Return [x, y] of the center of cell containing provided text 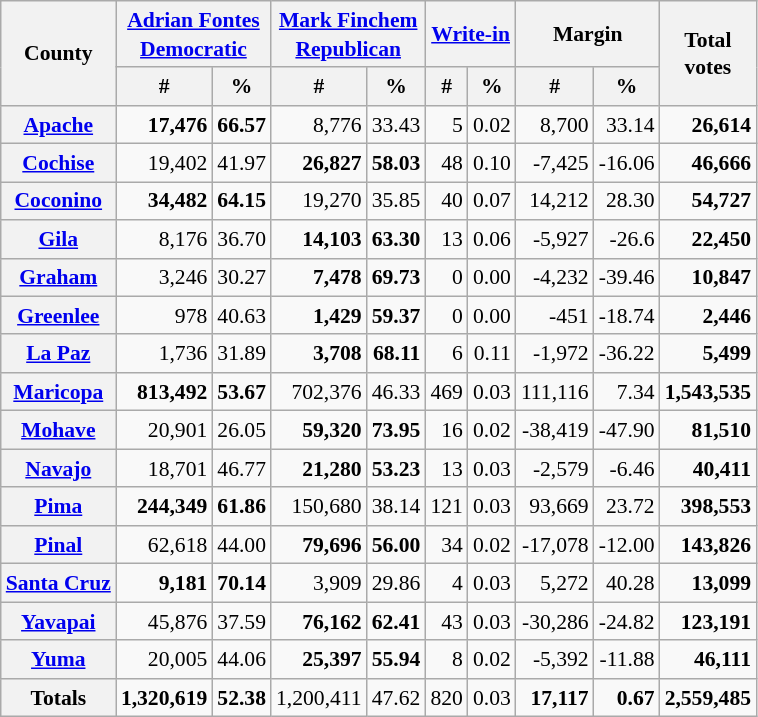
-36.22 [627, 354]
0.11 [492, 354]
-12.00 [627, 545]
3,909 [319, 583]
55.94 [396, 659]
0.07 [492, 201]
Mark FinchemRepublican [348, 34]
Gila [58, 239]
123,191 [708, 621]
Navajo [58, 468]
469 [446, 392]
3,708 [319, 354]
26,827 [319, 163]
16 [446, 430]
56.00 [396, 545]
53.67 [242, 392]
93,669 [555, 507]
Totals [58, 698]
46.33 [396, 392]
64.15 [242, 201]
26,614 [708, 125]
18,701 [164, 468]
6 [446, 354]
-7,425 [555, 163]
44.00 [242, 545]
28.30 [627, 201]
398,553 [708, 507]
81,510 [708, 430]
-26.6 [627, 239]
61.86 [242, 507]
69.73 [396, 277]
978 [164, 316]
41.97 [242, 163]
-17,078 [555, 545]
47.62 [396, 698]
34,482 [164, 201]
Totalvotes [708, 53]
38.14 [396, 507]
17,117 [555, 698]
Greenlee [58, 316]
1,429 [319, 316]
63.30 [396, 239]
143,826 [708, 545]
2,559,485 [708, 698]
-4,232 [555, 277]
46.77 [242, 468]
34 [446, 545]
21,280 [319, 468]
-47.90 [627, 430]
-24.82 [627, 621]
14,103 [319, 239]
26.05 [242, 430]
58.03 [396, 163]
19,402 [164, 163]
40.63 [242, 316]
813,492 [164, 392]
33.43 [396, 125]
-1,972 [555, 354]
5 [446, 125]
43 [446, 621]
1,200,411 [319, 698]
Pima [58, 507]
8 [446, 659]
Yuma [58, 659]
5,499 [708, 354]
-2,579 [555, 468]
36.70 [242, 239]
0.06 [492, 239]
820 [446, 698]
Apache [58, 125]
-5,927 [555, 239]
9,181 [164, 583]
73.95 [396, 430]
14,212 [555, 201]
33.14 [627, 125]
8,776 [319, 125]
54,727 [708, 201]
52.38 [242, 698]
7,478 [319, 277]
244,349 [164, 507]
Write-in [470, 34]
702,376 [319, 392]
46,666 [708, 163]
5,272 [555, 583]
20,005 [164, 659]
44.06 [242, 659]
13,099 [708, 583]
1,320,619 [164, 698]
-451 [555, 316]
19,270 [319, 201]
3,246 [164, 277]
0.10 [492, 163]
48 [446, 163]
County [58, 53]
-30,286 [555, 621]
1,736 [164, 354]
40 [446, 201]
20,901 [164, 430]
4 [446, 583]
68.11 [396, 354]
Mohave [58, 430]
23.72 [627, 507]
-39.46 [627, 277]
40.28 [627, 583]
1,543,535 [708, 392]
7.34 [627, 392]
-18.74 [627, 316]
Pinal [58, 545]
29.86 [396, 583]
2,446 [708, 316]
17,476 [164, 125]
-6.46 [627, 468]
53.23 [396, 468]
35.85 [396, 201]
Coconino [58, 201]
Graham [58, 277]
25,397 [319, 659]
Maricopa [58, 392]
-38,419 [555, 430]
76,162 [319, 621]
Cochise [58, 163]
30.27 [242, 277]
-16.06 [627, 163]
66.57 [242, 125]
22,450 [708, 239]
-11.88 [627, 659]
70.14 [242, 583]
8,176 [164, 239]
La Paz [58, 354]
10,847 [708, 277]
150,680 [319, 507]
0.67 [627, 698]
40,411 [708, 468]
Santa Cruz [58, 583]
59,320 [319, 430]
59.37 [396, 316]
46,111 [708, 659]
Yavapai [58, 621]
62.41 [396, 621]
79,696 [319, 545]
37.59 [242, 621]
45,876 [164, 621]
62,618 [164, 545]
Margin [588, 34]
-5,392 [555, 659]
111,116 [555, 392]
8,700 [555, 125]
Adrian FontesDemocratic [194, 34]
121 [446, 507]
31.89 [242, 354]
